Return (x, y) of the center of cell containing provided text 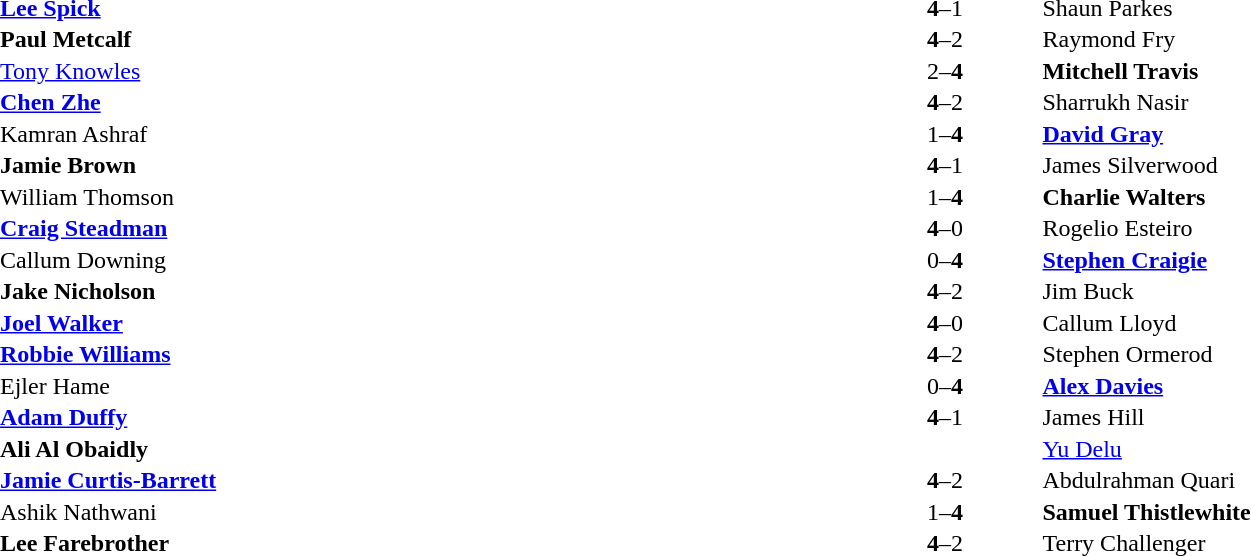
2–4 (944, 71)
